Return [x, y] of the center of cell containing provided text 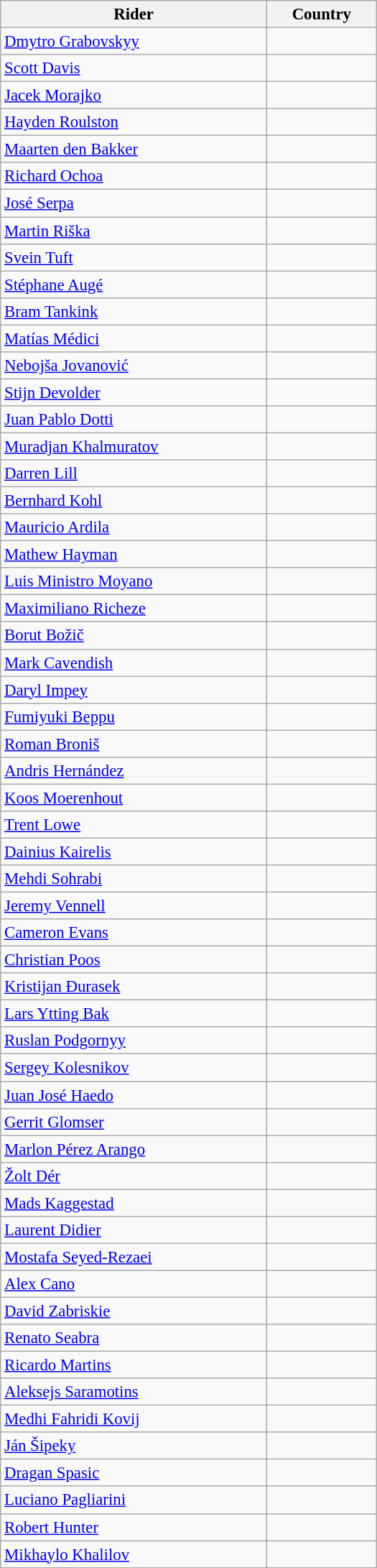
Stéphane Augé [134, 285]
Robert Hunter [134, 1527]
Bernhard Kohl [134, 501]
Juan José Haedo [134, 1095]
Jeremy Vennell [134, 906]
Kristijan Đurasek [134, 987]
Richard Ochoa [134, 176]
Mehdi Sohrabi [134, 879]
Fumiyuki Beppu [134, 716]
Martin Riška [134, 231]
Ruslan Podgornyy [134, 1041]
Mauricio Ardila [134, 527]
Matías Médici [134, 338]
Muradjan Khalmuratov [134, 446]
Mostafa Seyed-Rezaei [134, 1257]
Christian Poos [134, 960]
Maarten den Bakker [134, 149]
Darren Lill [134, 474]
Bram Tankink [134, 311]
Lars Ytting Bak [134, 1014]
Trent Lowe [134, 825]
Laurent Didier [134, 1230]
Renato Seabra [134, 1338]
Marlon Pérez Arango [134, 1149]
Ján Šipeky [134, 1446]
Dainius Kairelis [134, 852]
Mark Cavendish [134, 663]
Scott Davis [134, 68]
José Serpa [134, 203]
Aleksejs Saramotins [134, 1392]
Žolt Dér [134, 1176]
Dragan Spasic [134, 1473]
Cameron Evans [134, 933]
Luciano Pagliarini [134, 1500]
Hayden Roulston [134, 122]
Ricardo Martins [134, 1365]
Daryl Impey [134, 690]
Alex Cano [134, 1284]
Svein Tuft [134, 257]
Jacek Morajko [134, 96]
Borut Božič [134, 636]
Country [322, 14]
Andris Hernández [134, 771]
David Zabriskie [134, 1311]
Mathew Hayman [134, 555]
Koos Moerenhout [134, 798]
Luis Ministro Moyano [134, 581]
Mads Kaggestad [134, 1203]
Stijn Devolder [134, 392]
Gerrit Glomser [134, 1122]
Mikhaylo Khalilov [134, 1554]
Roman Broniš [134, 744]
Medhi Fahridi Kovij [134, 1419]
Maximiliano Richeze [134, 609]
Juan Pablo Dotti [134, 420]
Dmytro Grabovskyy [134, 42]
Sergey Kolesnikov [134, 1068]
Nebojša Jovanović [134, 366]
Rider [134, 14]
